Extract the (x, y) coordinate from the center of the cell holding the provided text.  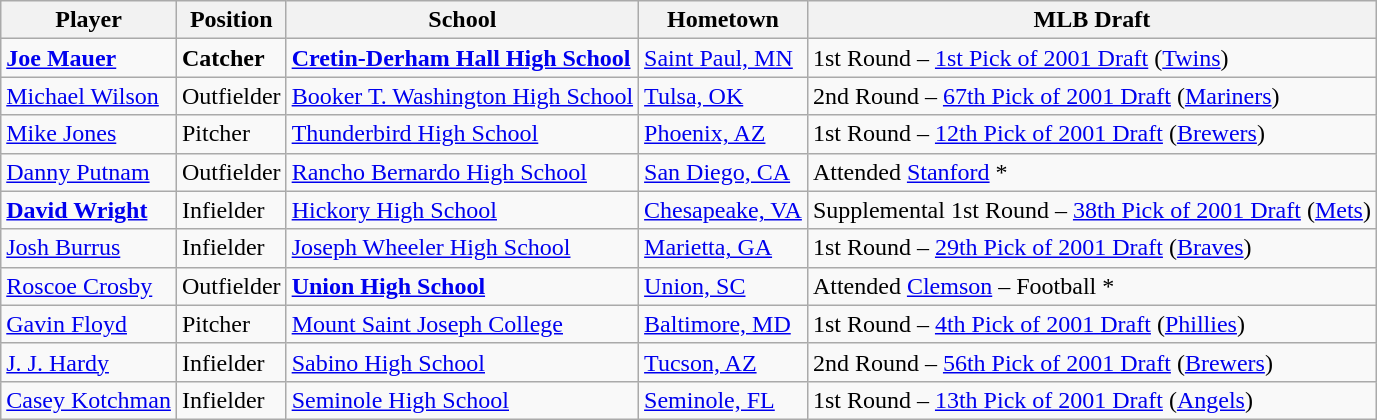
Mike Jones (89, 134)
Hometown (724, 20)
1st Round – 12th Pick of 2001 Draft (Brewers) (1092, 134)
Michael Wilson (89, 96)
Seminole, FL (724, 400)
Supplemental 1st Round – 38th Pick of 2001 Draft (Mets) (1092, 210)
2nd Round – 67th Pick of 2001 Draft (Mariners) (1092, 96)
2nd Round – 56th Pick of 2001 Draft (Brewers) (1092, 362)
Hickory High School (462, 210)
J. J. Hardy (89, 362)
Joseph Wheeler High School (462, 248)
Rancho Bernardo High School (462, 172)
Cretin-Derham Hall High School (462, 58)
Booker T. Washington High School (462, 96)
Chesapeake, VA (724, 210)
Mount Saint Joseph College (462, 324)
Tucson, AZ (724, 362)
Player (89, 20)
School (462, 20)
San Diego, CA (724, 172)
Seminole High School (462, 400)
Attended Stanford * (1092, 172)
Saint Paul, MN (724, 58)
Thunderbird High School (462, 134)
Union, SC (724, 286)
Position (231, 20)
David Wright (89, 210)
1st Round – 29th Pick of 2001 Draft (Braves) (1092, 248)
Sabino High School (462, 362)
Gavin Floyd (89, 324)
Danny Putnam (89, 172)
Marietta, GA (724, 248)
Josh Burrus (89, 248)
1st Round – 13th Pick of 2001 Draft (Angels) (1092, 400)
Joe Mauer (89, 58)
Phoenix, AZ (724, 134)
Roscoe Crosby (89, 286)
Catcher (231, 58)
Casey Kotchman (89, 400)
Attended Clemson – Football * (1092, 286)
1st Round – 1st Pick of 2001 Draft (Twins) (1092, 58)
MLB Draft (1092, 20)
Tulsa, OK (724, 96)
Baltimore, MD (724, 324)
1st Round – 4th Pick of 2001 Draft (Phillies) (1092, 324)
Union High School (462, 286)
